Provide the [X, Y] coordinate of the cell's center where the given text is located.  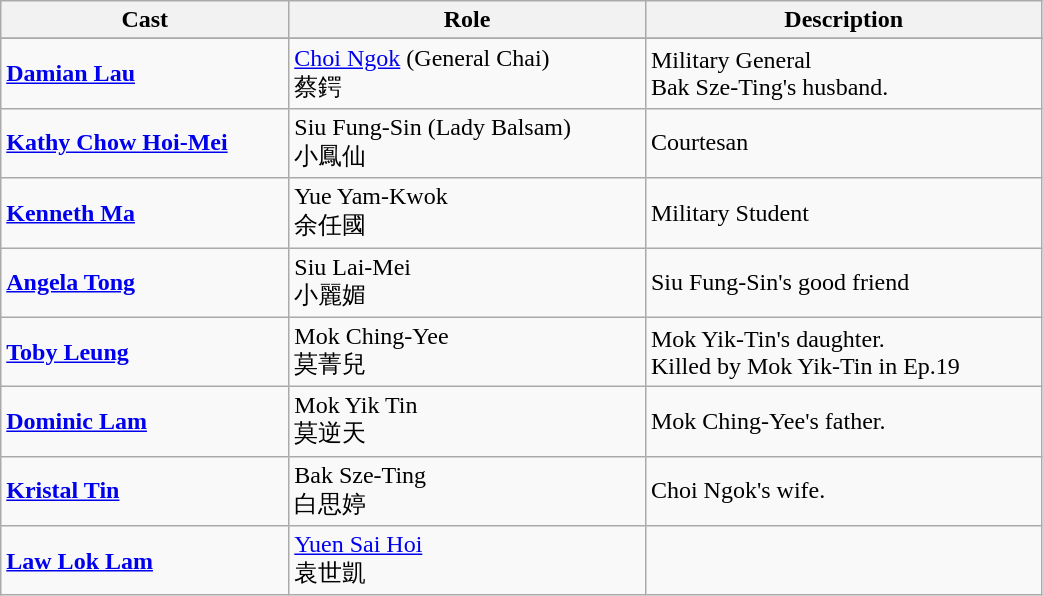
Kenneth Ma [145, 213]
Role [468, 20]
Description [844, 20]
Military Student [844, 213]
Siu Lai-Mei 小麗媚 [468, 283]
Angela Tong [145, 283]
Yue Yam-Kwok 余任國 [468, 213]
Toby Leung [145, 352]
Choi Ngok's wife. [844, 491]
Kathy Chow Hoi-Mei [145, 143]
Kristal Tin [145, 491]
Cast [145, 20]
Damian Lau [145, 74]
Mok Yik Tin 莫逆天 [468, 422]
Choi Ngok (General Chai) 蔡鍔 [468, 74]
Mok Ching-Yee's father. [844, 422]
Courtesan [844, 143]
Law Lok Lam [145, 561]
Mok Ching-Yee 莫菁兒 [468, 352]
Siu Fung-Sin (Lady Balsam) 小鳳仙 [468, 143]
Yuen Sai Hoi 袁世凱 [468, 561]
Bak Sze-Ting 白思婷 [468, 491]
Dominic Lam [145, 422]
Mok Yik-Tin's daughter. Killed by Mok Yik-Tin in Ep.19 [844, 352]
Siu Fung-Sin's good friend [844, 283]
Military General Bak Sze-Ting's husband. [844, 74]
